Search for the cell housing the specified text and yield its (X, Y) center coordinate. 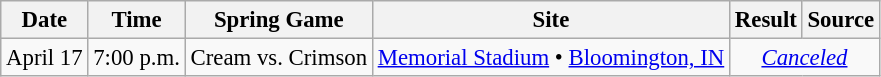
April 17 (44, 58)
Result (766, 20)
Time (136, 20)
Site (550, 20)
7:00 p.m. (136, 58)
Canceled (805, 58)
Memorial Stadium • Bloomington, IN (550, 58)
Source (840, 20)
Spring Game (278, 20)
Cream vs. Crimson (278, 58)
Date (44, 20)
